Search for the cell housing the specified text and yield its [x, y] center coordinate. 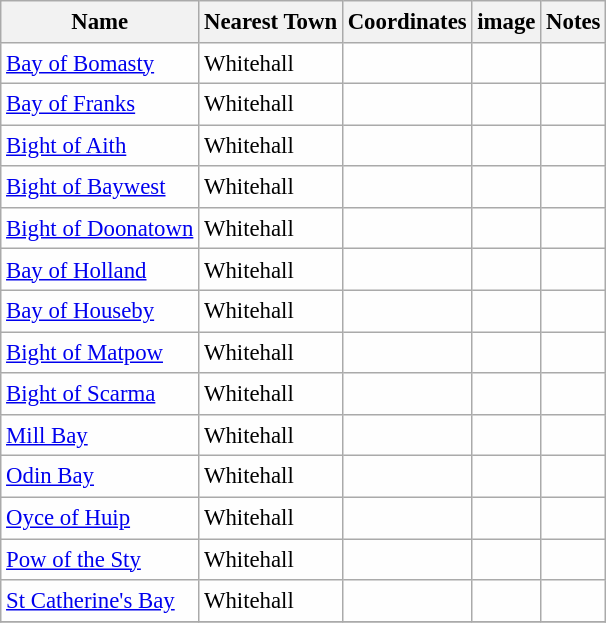
Coordinates [407, 22]
Pow of the Sty [100, 560]
Bight of Baywest [100, 186]
image [506, 22]
Bight of Aith [100, 146]
St Catherine's Bay [100, 600]
Bay of Bomasty [100, 62]
Bay of Houseby [100, 312]
Name [100, 22]
Nearest Town [271, 22]
Bay of Franks [100, 104]
Bight of Matpow [100, 352]
Odin Bay [100, 476]
Notes [574, 22]
Bay of Holland [100, 270]
Oyce of Huip [100, 518]
Bight of Doonatown [100, 228]
Bight of Scarma [100, 394]
Mill Bay [100, 436]
